Capture the cell that displays the provided text and extract its [X, Y] central coordinate. 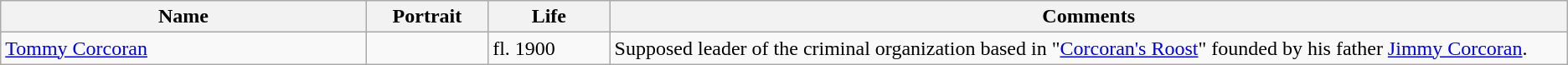
Supposed leader of the criminal organization based in "Corcoran's Roost" founded by his father Jimmy Corcoran. [1089, 48]
Comments [1089, 17]
Life [549, 17]
Name [183, 17]
fl. 1900 [549, 48]
Tommy Corcoran [183, 48]
Portrait [427, 17]
